Scan for the cell matching the given text and deliver its (x, y) coordinate at center. 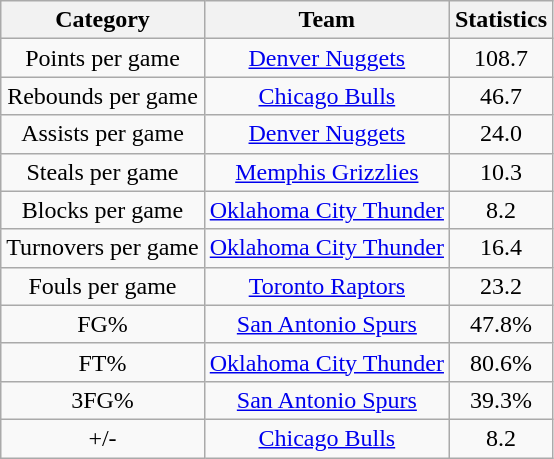
23.2 (500, 286)
Steals per game (102, 172)
39.3% (500, 400)
FG% (102, 324)
47.8% (500, 324)
3FG% (102, 400)
Team (326, 20)
Memphis Grizzlies (326, 172)
24.0 (500, 134)
10.3 (500, 172)
Blocks per game (102, 210)
Points per game (102, 58)
Turnovers per game (102, 248)
+/- (102, 438)
Assists per game (102, 134)
Statistics (500, 20)
108.7 (500, 58)
Category (102, 20)
Toronto Raptors (326, 286)
Fouls per game (102, 286)
Rebounds per game (102, 96)
80.6% (500, 362)
46.7 (500, 96)
16.4 (500, 248)
FT% (102, 362)
